Return the (X, Y) coordinate for the center point of the cell that contains the specified text.  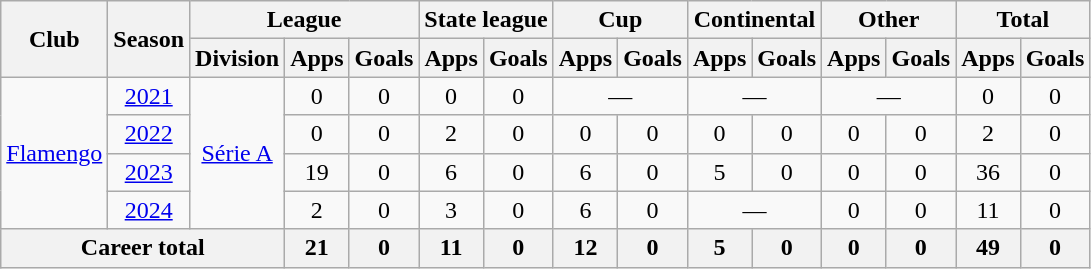
2021 (149, 96)
Série A (238, 153)
League (304, 20)
3 (451, 210)
19 (317, 172)
49 (988, 248)
2024 (149, 210)
36 (988, 172)
2023 (149, 172)
Flamengo (54, 153)
Club (54, 39)
2022 (149, 134)
21 (317, 248)
Career total (143, 248)
State league (486, 20)
Continental (754, 20)
Total (1023, 20)
Other (889, 20)
Season (149, 39)
12 (585, 248)
Division (238, 58)
Cup (620, 20)
